Identify which cell holds the provided text, then report its [X, Y] central coordinate. 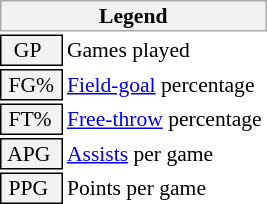
Free-throw percentage [166, 120]
PPG [31, 188]
Games played [166, 50]
Field-goal percentage [166, 85]
Legend [134, 16]
FT% [31, 120]
APG [31, 154]
GP [31, 50]
Assists per game [166, 154]
Points per game [166, 188]
FG% [31, 85]
